Locate the cell with the specified text and output its [X, Y] center coordinate. 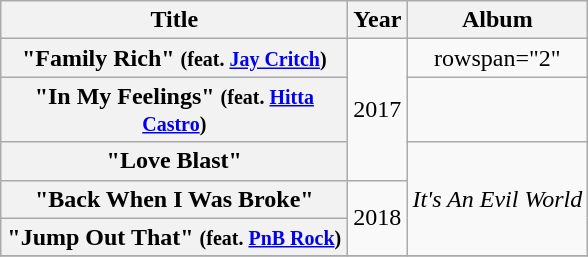
"Back When I Was Broke" [174, 199]
"Love Blast" [174, 161]
Year [378, 20]
2018 [378, 218]
"Jump Out That" (feat. PnB Rock) [174, 237]
It's An Evil World [498, 199]
2017 [378, 110]
Album [498, 20]
rowspan="2" [498, 58]
"In My Feelings" (feat. Hitta Castro) [174, 110]
"Family Rich" (feat. Jay Critch) [174, 58]
Title [174, 20]
